For the text-containing cell, return its midpoint in [x, y] coordinate format. 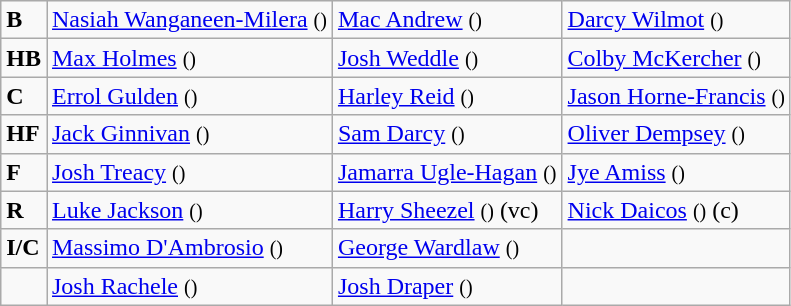
Josh Rachele () [189, 286]
Jamarra Ugle-Hagan () [447, 172]
Mac Andrew () [447, 20]
Jack Ginnivan () [189, 134]
HF [24, 134]
Josh Weddle () [447, 58]
Jason Horne-Francis () [676, 96]
Oliver Dempsey () [676, 134]
Max Holmes () [189, 58]
George Wardlaw () [447, 248]
B [24, 20]
Nasiah Wanganeen-Milera () [189, 20]
Nick Daicos () (c) [676, 210]
Harry Sheezel () (vc) [447, 210]
Jye Amiss () [676, 172]
Harley Reid () [447, 96]
C [24, 96]
Errol Gulden () [189, 96]
Josh Treacy () [189, 172]
Josh Draper () [447, 286]
F [24, 172]
Luke Jackson () [189, 210]
Darcy Wilmot () [676, 20]
Massimo D'Ambrosio () [189, 248]
Colby McKercher () [676, 58]
HB [24, 58]
R [24, 210]
I/C [24, 248]
Sam Darcy () [447, 134]
